Provide the (x, y) coordinate of the cell's center where the given text is located.  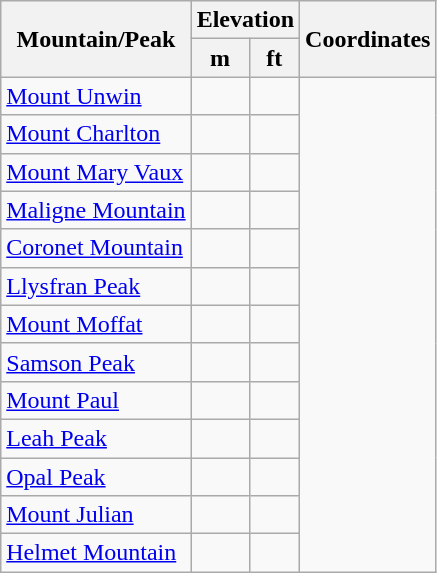
Mount Charlton (96, 134)
Coordinates (368, 39)
Mount Julian (96, 515)
Mountain/Peak (96, 39)
Elevation (245, 20)
Llysfran Peak (96, 286)
Leah Peak (96, 438)
Mount Moffat (96, 324)
ft (274, 58)
Opal Peak (96, 477)
Coronet Mountain (96, 248)
Maligne Mountain (96, 210)
Helmet Mountain (96, 553)
m (220, 58)
Mount Unwin (96, 96)
Samson Peak (96, 362)
Mount Paul (96, 400)
Mount Mary Vaux (96, 172)
